Find where the given text appears and provide that cell's center as (x, y) coordinate. 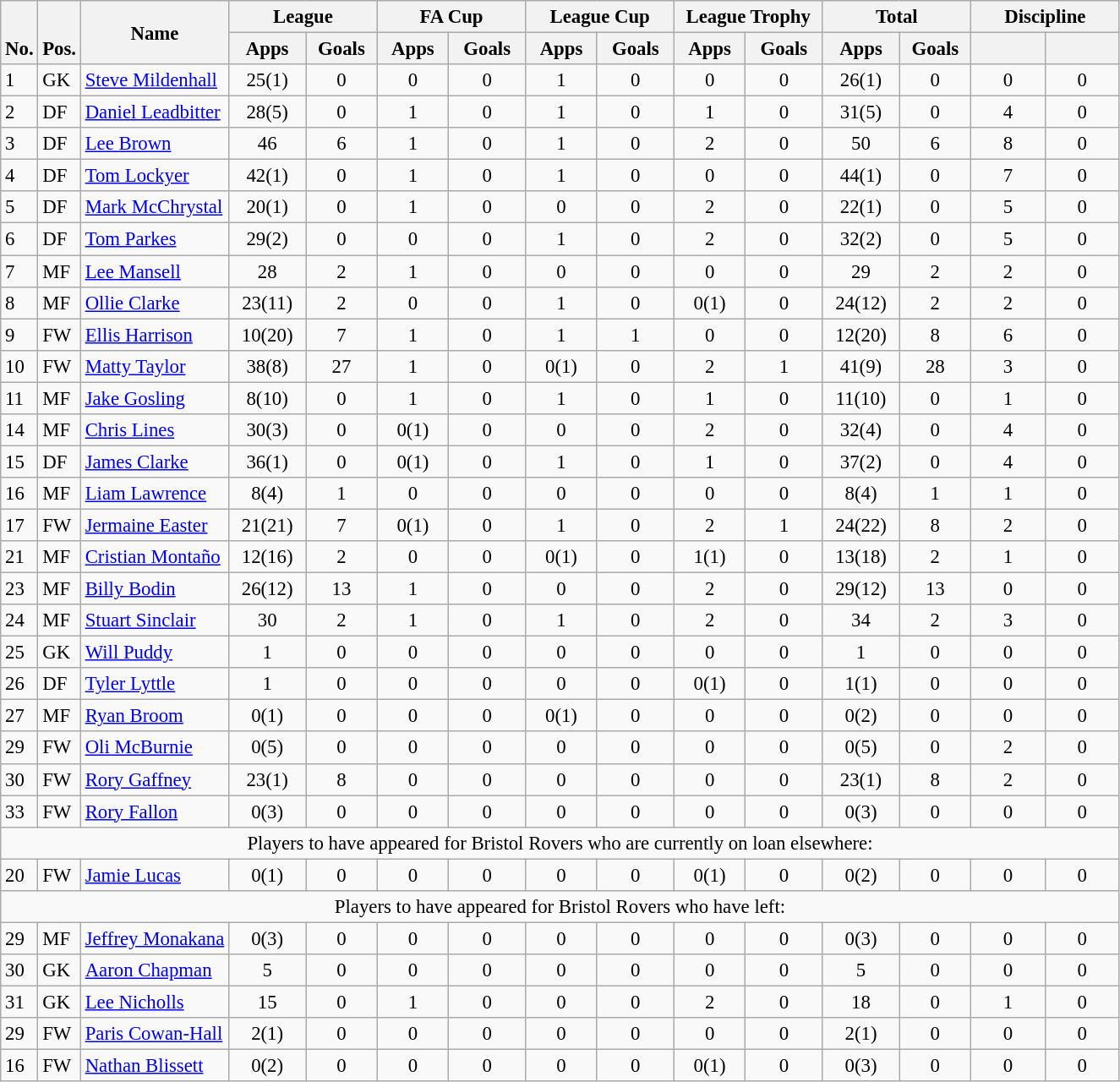
Tyler Lyttle (154, 684)
37(2) (860, 462)
28(5) (267, 112)
9 (19, 335)
31(5) (860, 112)
24(12) (860, 303)
Cristian Montaño (154, 557)
Jake Gosling (154, 398)
Matty Taylor (154, 366)
26(12) (267, 589)
James Clarke (154, 462)
Ollie Clarke (154, 303)
Players to have appeared for Bristol Rovers who have left: (560, 907)
29(12) (860, 589)
23 (19, 589)
League Cup (600, 17)
Rory Gaffney (154, 779)
Lee Brown (154, 144)
24 (19, 620)
46 (267, 144)
Oli McBurnie (154, 748)
11(10) (860, 398)
26(1) (860, 80)
Liam Lawrence (154, 494)
Lee Nicholls (154, 1002)
50 (860, 144)
12(20) (860, 335)
14 (19, 430)
No. (19, 32)
20 (19, 875)
League Trophy (748, 17)
Name (154, 32)
Will Puddy (154, 653)
21 (19, 557)
22(1) (860, 207)
38(8) (267, 366)
Lee Mansell (154, 271)
18 (860, 1002)
44(1) (860, 176)
Jeffrey Monakana (154, 938)
Total (897, 17)
Daniel Leadbitter (154, 112)
Discipline (1046, 17)
Ellis Harrison (154, 335)
36(1) (267, 462)
8(10) (267, 398)
29(2) (267, 239)
Steve Mildenhall (154, 80)
Players to have appeared for Bristol Rovers who are currently on loan elsewhere: (560, 843)
31 (19, 1002)
34 (860, 620)
Stuart Sinclair (154, 620)
Chris Lines (154, 430)
20(1) (267, 207)
FA Cup (451, 17)
Tom Lockyer (154, 176)
25(1) (267, 80)
Jermaine Easter (154, 525)
32(4) (860, 430)
11 (19, 398)
26 (19, 684)
30(3) (267, 430)
23(11) (267, 303)
10 (19, 366)
10(20) (267, 335)
24(22) (860, 525)
Nathan Blissett (154, 1066)
Billy Bodin (154, 589)
Mark McChrystal (154, 207)
25 (19, 653)
13(18) (860, 557)
32(2) (860, 239)
Jamie Lucas (154, 875)
17 (19, 525)
Paris Cowan-Hall (154, 1034)
Rory Fallon (154, 811)
Aaron Chapman (154, 970)
Ryan Broom (154, 716)
41(9) (860, 366)
Tom Parkes (154, 239)
League (303, 17)
21(21) (267, 525)
Pos. (59, 32)
33 (19, 811)
12(16) (267, 557)
42(1) (267, 176)
